Return the [x, y] coordinate for the center point of the cell that contains the specified text.  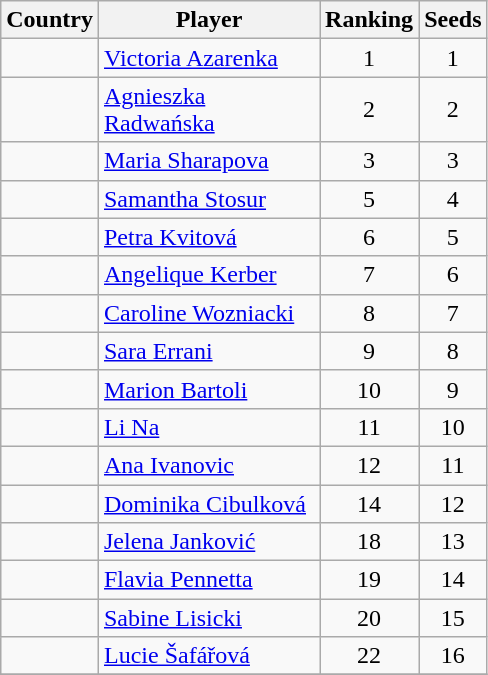
22 [370, 656]
Lucie Šafářová [208, 656]
Jelena Janković [208, 542]
Dominika Cibulková [208, 503]
16 [453, 656]
18 [370, 542]
13 [453, 542]
Maria Sharapova [208, 161]
4 [453, 199]
Player [208, 20]
Samantha Stosur [208, 199]
Country [50, 20]
Sabine Lisicki [208, 618]
Ranking [370, 20]
Marion Bartoli [208, 389]
Caroline Wozniacki [208, 313]
Li Na [208, 427]
Flavia Pennetta [208, 580]
Angelique Kerber [208, 275]
Petra Kvitová [208, 237]
Ana Ivanovic [208, 465]
19 [370, 580]
Seeds [453, 20]
Victoria Azarenka [208, 58]
20 [370, 618]
Agnieszka Radwańska [208, 110]
15 [453, 618]
Sara Errani [208, 351]
